Find where the given text appears and provide that cell's center as (x, y) coordinate. 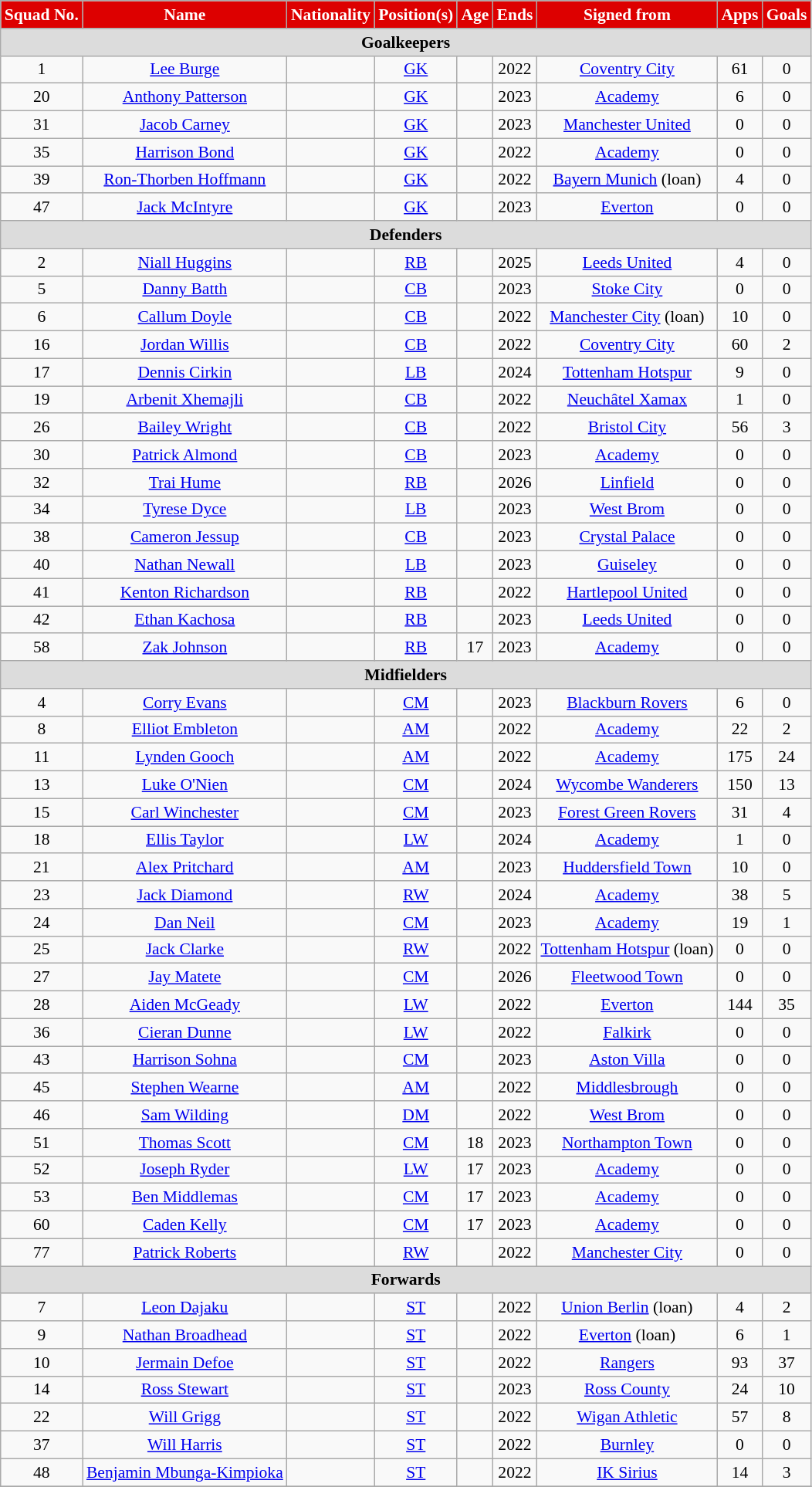
Manchester City (627, 1252)
Signed from (627, 15)
Goalkeepers (406, 42)
Alex Pritchard (185, 868)
Jermain Defoe (185, 1363)
Lynden Gooch (185, 757)
Rangers (627, 1363)
21 (42, 868)
34 (42, 510)
Burnley (627, 1445)
Position(s) (415, 15)
Jack Diamond (185, 895)
Joseph Ryder (185, 1170)
Jay Matete (185, 977)
Corry Evans (185, 703)
15 (42, 812)
48 (42, 1472)
Linfield (627, 483)
Cieran Dunne (185, 1032)
Forest Green Rovers (627, 812)
Guiseley (627, 565)
Manchester City (loan) (627, 317)
Anthony Patterson (185, 97)
Everton (loan) (627, 1335)
30 (42, 455)
Tottenham Hotspur (loan) (627, 950)
Wigan Athletic (627, 1418)
Bayern Munich (loan) (627, 180)
Benjamin Mbunga-Kimpioka (185, 1472)
2025 (514, 263)
Arbenit Xhemajli (185, 400)
Manchester United (627, 125)
Thomas Scott (185, 1143)
Will Grigg (185, 1418)
7 (42, 1308)
Nathan Newall (185, 565)
56 (739, 428)
Luke O'Nien (185, 785)
Nathan Broadhead (185, 1335)
Defenders (406, 235)
27 (42, 977)
Leon Dajaku (185, 1308)
28 (42, 1005)
Ben Middlemas (185, 1197)
61 (739, 69)
57 (739, 1418)
Aiden McGeady (185, 1005)
Jordan Willis (185, 345)
Elliot Embleton (185, 730)
40 (42, 565)
Bristol City (627, 428)
Fleetwood Town (627, 977)
Carl Winchester (185, 812)
Tyrese Dyce (185, 510)
Callum Doyle (185, 317)
Zak Johnson (185, 648)
Huddersfield Town (627, 868)
Jack Clarke (185, 950)
32 (42, 483)
Harrison Sohna (185, 1060)
Ethan Kachosa (185, 620)
Cameron Jessup (185, 537)
46 (42, 1115)
Squad No. (42, 15)
20 (42, 97)
41 (42, 592)
42 (42, 620)
Ends (514, 15)
Trai Hume (185, 483)
Stoke City (627, 290)
Danny Batth (185, 290)
Falkirk (627, 1032)
93 (739, 1363)
Northampton Town (627, 1143)
Neuchâtel Xamax (627, 400)
Forwards (406, 1280)
Niall Huggins (185, 263)
52 (42, 1170)
Jack McIntyre (185, 208)
Lee Burge (185, 69)
Ron-Thorben Hoffmann (185, 180)
Wycombe Wanderers (627, 785)
IK Sirius (627, 1472)
Hartlepool United (627, 592)
Blackburn Rovers (627, 703)
23 (42, 895)
25 (42, 950)
Goals (787, 15)
Apps (739, 15)
Aston Villa (627, 1060)
45 (42, 1088)
36 (42, 1032)
Ellis Taylor (185, 840)
150 (739, 785)
58 (42, 648)
175 (739, 757)
Dennis Cirkin (185, 372)
53 (42, 1197)
Midfielders (406, 675)
Patrick Almond (185, 455)
Will Harris (185, 1445)
Sam Wilding (185, 1115)
Age (475, 15)
Ross County (627, 1390)
Nationality (330, 15)
77 (42, 1252)
11 (42, 757)
Name (185, 15)
Union Berlin (loan) (627, 1308)
16 (42, 345)
Bailey Wright (185, 428)
Crystal Palace (627, 537)
Caden Kelly (185, 1225)
47 (42, 208)
Harrison Bond (185, 152)
DM (415, 1115)
144 (739, 1005)
Kenton Richardson (185, 592)
26 (42, 428)
Middlesbrough (627, 1088)
Ross Stewart (185, 1390)
43 (42, 1060)
51 (42, 1143)
Stephen Wearne (185, 1088)
Tottenham Hotspur (627, 372)
Dan Neil (185, 923)
Jacob Carney (185, 125)
39 (42, 180)
Patrick Roberts (185, 1252)
